Identify which cell holds the provided text, then report its (X, Y) central coordinate. 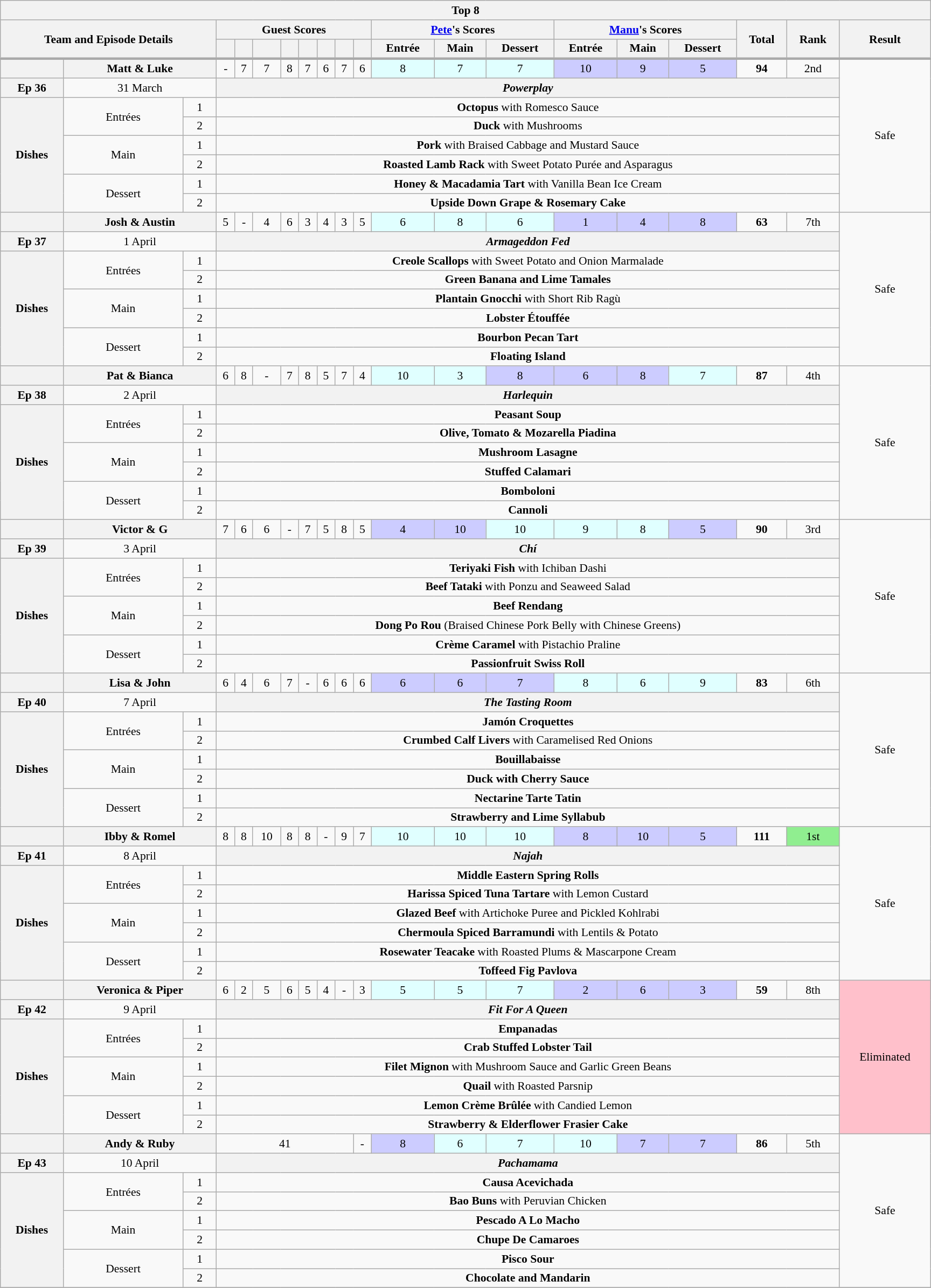
Guest Scores (294, 30)
Bomboloni (528, 491)
10 April (140, 1163)
2 April (140, 395)
8 April (140, 856)
Chí (528, 549)
86 (762, 1144)
111 (762, 837)
8th (813, 991)
Filet Mignon with Mushroom Sauce and Garlic Green Beans (528, 1067)
Lisa & John (140, 683)
83 (762, 683)
1 April (140, 241)
6th (813, 683)
Ibby & Romel (140, 837)
Duck with Cherry Sauce (528, 779)
Armageddon Fed (528, 241)
Middle Eastern Spring Rolls (528, 875)
Team and Episode Details (109, 40)
Powerplay (528, 88)
Top 8 (465, 10)
1st (813, 837)
Quail with Roasted Parsnip (528, 1086)
Mushroom Lasagne (528, 453)
Octopus with Romesco Sauce (528, 107)
Creole Scallops with Sweet Potato and Onion Marmalade (528, 261)
31 March (140, 88)
59 (762, 991)
Strawberry and Lime Syllabub (528, 818)
Rosewater Teacake with Roasted Plums & Mascarpone Cream (528, 952)
Crumbed Calf Livers with Caramelised Red Onions (528, 740)
Toffeed Fig Pavlova (528, 971)
Josh & Austin (140, 223)
Cannoli (528, 510)
Victor & G (140, 530)
Ep 40 (32, 702)
7 April (140, 702)
Ep 37 (32, 241)
The Tasting Room (528, 702)
Strawberry & Elderflower Frasier Cake (528, 1125)
Dong Po Rou (Braised Chinese Pork Belly with Chinese Greens) (528, 626)
Crab Stuffed Lobster Tail (528, 1048)
Passionfruit Swiss Roll (528, 664)
Eliminated (885, 1057)
Honey & Macadamia Tart with Vanilla Bean Ice Cream (528, 184)
90 (762, 530)
Pete's Scores (462, 30)
3 April (140, 549)
Total (762, 40)
Veronica & Piper (140, 991)
Upside Down Grape & Rosemary Cake (528, 203)
Pescado A Lo Macho (528, 1221)
Lemon Crème Brûlée with Candied Lemon (528, 1105)
Roasted Lamb Rack with Sweet Potato Purée and Asparagus (528, 165)
Ep 43 (32, 1163)
Nectarine Tarte Tatin (528, 798)
Result (885, 40)
Jamón Croquettes (528, 722)
Pat & Bianca (140, 376)
2nd (813, 69)
Pork with Braised Cabbage and Mustard Sauce (528, 146)
3rd (813, 530)
Ep 39 (32, 549)
7th (813, 223)
Chermoula Spiced Barramundi with Lentils & Potato (528, 933)
Rank (813, 40)
Duck with Mushrooms (528, 126)
Harissa Spiced Tuna Tartare with Lemon Custard (528, 894)
Manu's Scores (645, 30)
5th (813, 1144)
Ep 41 (32, 856)
Causa Acevichada (528, 1182)
Ep 42 (32, 1009)
Bouillabaisse (528, 760)
Crème Caramel with Pistachio Praline (528, 645)
Olive, Tomato & Mozarella Piadina (528, 433)
Harlequin (528, 395)
Bourbon Pecan Tart (528, 337)
Najah (528, 856)
Glazed Beef with Artichoke Puree and Pickled Kohlrabi (528, 913)
Teriyaki Fish with Ichiban Dashi (528, 568)
Peasant Soup (528, 414)
4th (813, 376)
94 (762, 69)
Pisco Sour (528, 1259)
Empanadas (528, 1029)
Stuffed Calamari (528, 472)
9 April (140, 1009)
Pachamama (528, 1163)
Lobster Étouffée (528, 318)
41 (285, 1144)
Ep 36 (32, 88)
87 (762, 376)
63 (762, 223)
Matt & Luke (140, 69)
Fit For A Queen (528, 1009)
Chocolate and Mandarin (528, 1278)
Plantain Gnocchi with Short Rib Ragù (528, 299)
Beef Tataki with Ponzu and Seaweed Salad (528, 587)
Bao Buns with Peruvian Chicken (528, 1201)
Green Banana and Lime Tamales (528, 280)
Floating Island (528, 357)
Ep 38 (32, 395)
Chupe De Camaroes (528, 1240)
Beef Rendang (528, 606)
Andy & Ruby (140, 1144)
